Extract the [x, y] coordinate from the center of the cell holding the provided text.  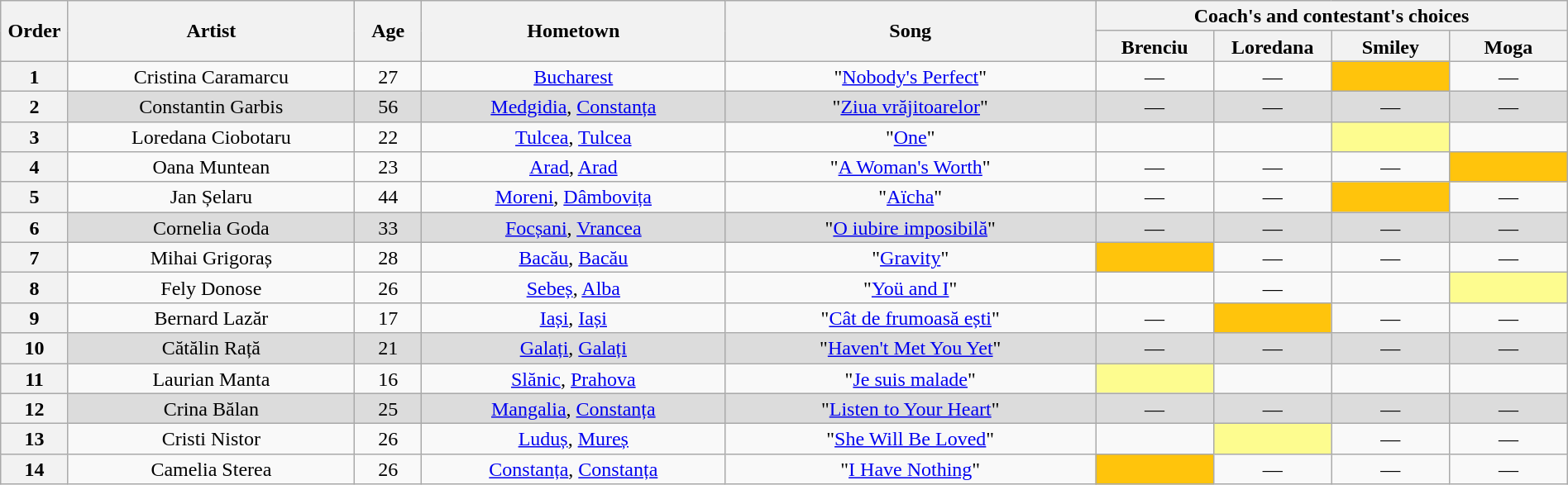
Galați, Galați [574, 349]
17 [389, 317]
Bernard Lazăr [211, 317]
"Nobody's Perfect" [911, 76]
4 [35, 167]
13 [35, 440]
12 [35, 408]
56 [389, 106]
Bucharest [574, 76]
"She Will Be Loved" [911, 440]
"One" [911, 137]
1 [35, 76]
Hometown [574, 31]
Laurian Manta [211, 378]
Cristina Caramarcu [211, 76]
Medgidia, Constanța [574, 106]
8 [35, 288]
Oana Muntean [211, 167]
6 [35, 228]
"Gravity" [911, 258]
Artist [211, 31]
Jan Șelaru [211, 197]
Slănic, Prahova [574, 378]
Cătălin Rață [211, 349]
Loredana Ciobotaru [211, 137]
28 [389, 258]
16 [389, 378]
44 [389, 197]
"Yoü and I" [911, 288]
Order [35, 31]
Constanța, Constanța [574, 469]
Bacău, Bacău [574, 258]
"Listen to Your Heart" [911, 408]
Moga [1508, 46]
Brenciu [1154, 46]
22 [389, 137]
Loredana [1272, 46]
2 [35, 106]
27 [389, 76]
Mangalia, Constanța [574, 408]
Sebeș, Alba [574, 288]
Crina Bălan [211, 408]
9 [35, 317]
"Je suis malade" [911, 378]
23 [389, 167]
Fely Donose [211, 288]
"Cât de frumoasă ești" [911, 317]
Mihai Grigoraș [211, 258]
Song [911, 31]
3 [35, 137]
Cristi Nistor [211, 440]
14 [35, 469]
Age [389, 31]
11 [35, 378]
Focșani, Vrancea [574, 228]
Constantin Garbis [211, 106]
Smiley [1391, 46]
33 [389, 228]
"A Woman's Worth" [911, 167]
Cornelia Goda [211, 228]
"Aïcha" [911, 197]
Luduș, Mureș [574, 440]
21 [389, 349]
Camelia Sterea [211, 469]
Arad, Arad [574, 167]
Tulcea, Tulcea [574, 137]
"I Have Nothing" [911, 469]
Iași, Iași [574, 317]
10 [35, 349]
Moreni, Dâmbovița [574, 197]
"O iubire imposibilă" [911, 228]
"Ziua vrăjitoarelor" [911, 106]
Coach's and contestant's choices [1331, 17]
25 [389, 408]
5 [35, 197]
"Haven't Met You Yet" [911, 349]
7 [35, 258]
